Find where the given text appears and provide that cell's center as (X, Y) coordinate. 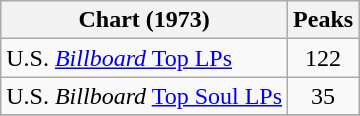
Chart (1973) (144, 20)
U.S. Billboard Top Soul LPs (144, 96)
U.S. Billboard Top LPs (144, 58)
122 (324, 58)
35 (324, 96)
Peaks (324, 20)
